Identify which cell holds the provided text, then report its (X, Y) central coordinate. 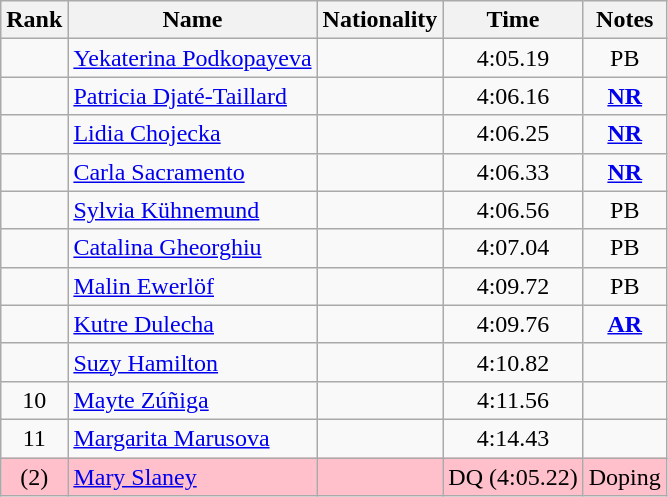
4:05.19 (513, 58)
Notes (624, 20)
Nationality (380, 20)
4:06.33 (513, 172)
10 (34, 400)
4:09.76 (513, 324)
4:06.25 (513, 134)
4:14.43 (513, 438)
Lidia Chojecka (192, 134)
Sylvia Kühnemund (192, 210)
Mary Slaney (192, 477)
Catalina Gheorghiu (192, 248)
AR (624, 324)
4:10.82 (513, 362)
Doping (624, 477)
4:07.04 (513, 248)
DQ (4:05.22) (513, 477)
Time (513, 20)
4:11.56 (513, 400)
4:09.72 (513, 286)
(2) (34, 477)
4:06.56 (513, 210)
Carla Sacramento (192, 172)
11 (34, 438)
Mayte Zúñiga (192, 400)
Patricia Djaté-Taillard (192, 96)
Yekaterina Podkopayeva (192, 58)
Suzy Hamilton (192, 362)
Margarita Marusova (192, 438)
Rank (34, 20)
Kutre Dulecha (192, 324)
4:06.16 (513, 96)
Malin Ewerlöf (192, 286)
Name (192, 20)
